Provide the [x, y] coordinate of the cell's center where the given text is located.  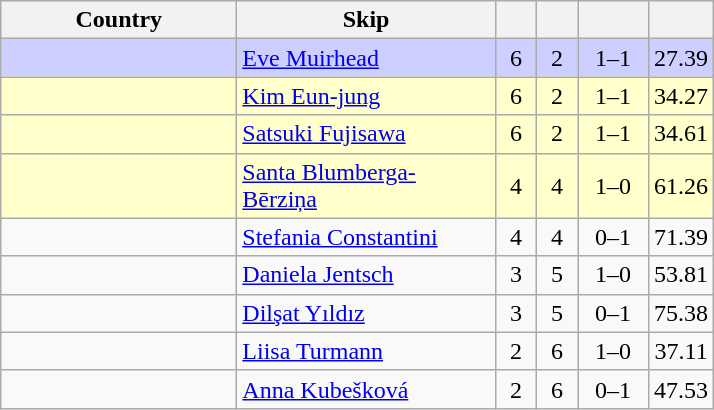
34.27 [682, 96]
61.26 [682, 186]
Kim Eun-jung [366, 96]
34.61 [682, 134]
71.39 [682, 237]
Daniela Jentsch [366, 275]
Liisa Turmann [366, 351]
Dilşat Yıldız [366, 313]
Anna Kubešková [366, 389]
75.38 [682, 313]
Santa Blumberga-Bērziņa [366, 186]
Eve Muirhead [366, 58]
37.11 [682, 351]
Country [119, 20]
53.81 [682, 275]
Stefania Constantini [366, 237]
27.39 [682, 58]
47.53 [682, 389]
Satsuki Fujisawa [366, 134]
Skip [366, 20]
